Scan for the cell matching the given text and deliver its (X, Y) coordinate at center. 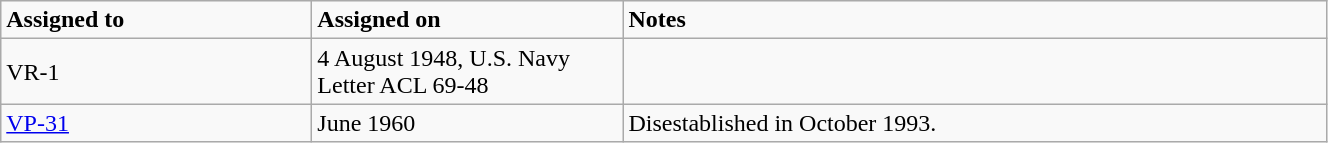
Assigned to (156, 20)
Notes (975, 20)
Assigned on (468, 20)
VR-1 (156, 72)
4 August 1948, U.S. Navy Letter ACL 69-48 (468, 72)
June 1960 (468, 123)
Disestablished in October 1993. (975, 123)
VP-31 (156, 123)
